Identify which cell holds the provided text, then report its (x, y) central coordinate. 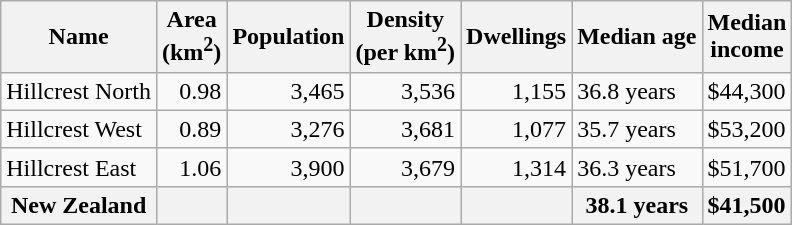
Population (288, 37)
New Zealand (79, 205)
Area(km2) (191, 37)
Medianincome (747, 37)
36.8 years (637, 91)
Density(per km2) (406, 37)
38.1 years (637, 205)
Hillcrest North (79, 91)
35.7 years (637, 129)
3,536 (406, 91)
$53,200 (747, 129)
3,679 (406, 167)
Hillcrest East (79, 167)
3,276 (288, 129)
Hillcrest West (79, 129)
1,155 (516, 91)
Dwellings (516, 37)
3,900 (288, 167)
1,314 (516, 167)
$51,700 (747, 167)
36.3 years (637, 167)
0.89 (191, 129)
Name (79, 37)
$44,300 (747, 91)
1,077 (516, 129)
3,681 (406, 129)
3,465 (288, 91)
$41,500 (747, 205)
Median age (637, 37)
1.06 (191, 167)
0.98 (191, 91)
